Detect which cell encompasses the target text, then output its [x, y] center coordinate. 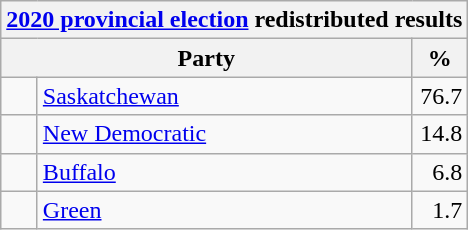
14.8 [440, 134]
Green [224, 210]
Saskatchewan [224, 96]
76.7 [440, 96]
2020 provincial election redistributed results [234, 20]
Party [206, 58]
1.7 [440, 210]
% [440, 58]
6.8 [440, 172]
New Democratic [224, 134]
Buffalo [224, 172]
